For the text-containing cell, return its midpoint in (x, y) coordinate format. 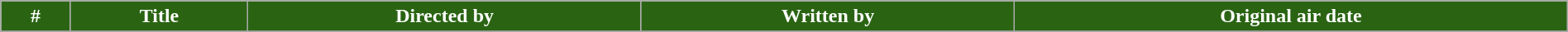
Title (159, 16)
Written by (827, 16)
Original air date (1292, 16)
Directed by (445, 16)
# (36, 16)
